For the text-containing cell, return its midpoint in (x, y) coordinate format. 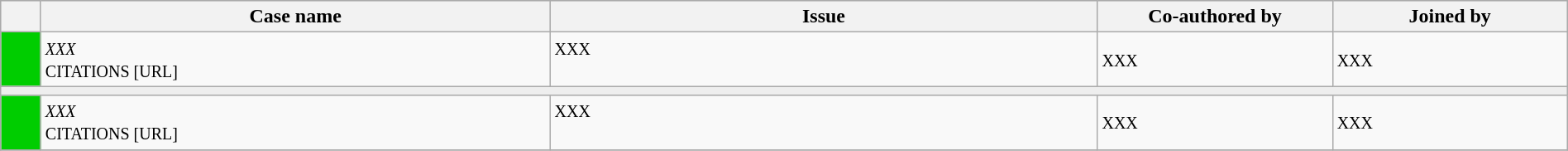
Case name (295, 17)
Issue (824, 17)
Co-authored by (1215, 17)
Joined by (1450, 17)
